Determine the [X, Y] coordinate at the center of the cell enclosing the given text.  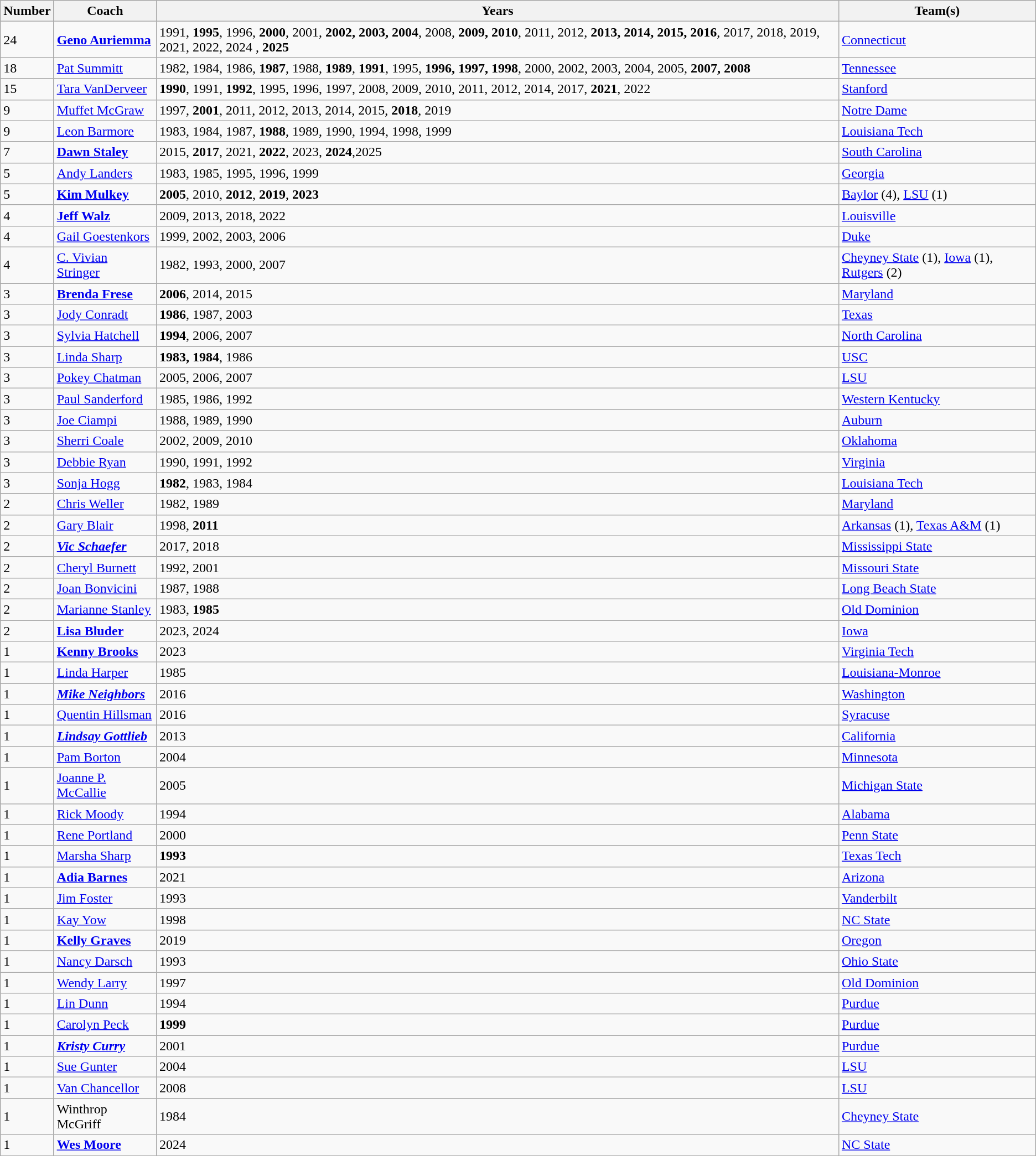
Auburn [937, 420]
1985, 1986, 1992 [498, 399]
Pam Borton [105, 757]
Lin Dunn [105, 1004]
1988, 1989, 1990 [498, 420]
Carolyn Peck [105, 1025]
Cheyney State (1), Iowa (1), Rutgers (2) [937, 265]
2019 [498, 940]
Quentin Hillsman [105, 715]
Connecticut [937, 40]
Linda Harper [105, 673]
Sonja Hogg [105, 483]
Ohio State [937, 961]
Rene Portland [105, 835]
Cheyney State [937, 1117]
Virginia [937, 462]
1986, 1987, 2003 [498, 315]
North Carolina [937, 336]
18 [27, 68]
Pat Summitt [105, 68]
Duke [937, 236]
Nancy Darsch [105, 961]
1982, 1989 [498, 504]
1985 [498, 673]
California [937, 736]
2023, 2024 [498, 630]
Michigan State [937, 786]
Chris Weller [105, 504]
Muffet McGraw [105, 110]
Joe Ciampi [105, 420]
2024 [498, 1145]
Syracuse [937, 715]
1998, 2011 [498, 525]
Lisa Bluder [105, 630]
Geno Auriemma [105, 40]
Louisiana-Monroe [937, 673]
Jeff Walz [105, 215]
Minnesota [937, 757]
Sherri Coale [105, 441]
1994, 2006, 2007 [498, 336]
Iowa [937, 630]
1998 [498, 919]
2013 [498, 736]
1991, 1995, 1996, 2000, 2001, 2002, 2003, 2004, 2008, 2009, 2010, 2011, 2012, 2013, 2014, 2015, 2016, 2017, 2018, 2019, 2021, 2022, 2024 , 2025 [498, 40]
Pokey Chatman [105, 378]
1999, 2002, 2003, 2006 [498, 236]
Western Kentucky [937, 399]
2005 [498, 786]
1990, 1991, 1992, 1995, 1996, 1997, 2008, 2009, 2010, 2011, 2012, 2014, 2017, 2021, 2022 [498, 89]
2015, 2017, 2021, 2022, 2023, 2024,2025 [498, 152]
1984 [498, 1117]
Tennessee [937, 68]
1983, 1984, 1987, 1988, 1989, 1990, 1994, 1998, 1999 [498, 131]
2001 [498, 1046]
Adia Barnes [105, 877]
2002, 2009, 2010 [498, 441]
Rick Moody [105, 814]
1997, 2001, 2011, 2012, 2013, 2014, 2015, 2018, 2019 [498, 110]
Missouri State [937, 567]
2023 [498, 652]
Gary Blair [105, 525]
Brenda Frese [105, 294]
USC [937, 357]
Sue Gunter [105, 1067]
2005, 2010, 2012, 2019, 2023 [498, 194]
Long Beach State [937, 588]
Winthrop McGriff [105, 1117]
1992, 2001 [498, 567]
2005, 2006, 2007 [498, 378]
1983, 1985 [498, 609]
Penn State [937, 835]
1982, 1983, 1984 [498, 483]
Arizona [937, 877]
Gail Goestenkors [105, 236]
Tara VanDerveer [105, 89]
Andy Landers [105, 173]
Jody Conradt [105, 315]
1983, 1985, 1995, 1996, 1999 [498, 173]
Cheryl Burnett [105, 567]
Oregon [937, 940]
Oklahoma [937, 441]
24 [27, 40]
Virginia Tech [937, 652]
Marsha Sharp [105, 856]
Kristy Curry [105, 1046]
Wendy Larry [105, 982]
1982, 1984, 1986, 1987, 1988, 1989, 1991, 1995, 1996, 1997, 1998, 2000, 2002, 2003, 2004, 2005, 2007, 2008 [498, 68]
Team(s) [937, 11]
1987, 1988 [498, 588]
Vanderbilt [937, 898]
Washington [937, 694]
Joan Bonvicini [105, 588]
Alabama [937, 814]
2006, 2014, 2015 [498, 294]
Years [498, 11]
Kelly Graves [105, 940]
South Carolina [937, 152]
Baylor (4), LSU (1) [937, 194]
1990, 1991, 1992 [498, 462]
Mississippi State [937, 546]
Wes Moore [105, 1145]
Notre Dame [937, 110]
1983, 1984, 1986 [498, 357]
7 [27, 152]
2008 [498, 1088]
2009, 2013, 2018, 2022 [498, 215]
1997 [498, 982]
Van Chancellor [105, 1088]
Arkansas (1), Texas A&M (1) [937, 525]
Stanford [937, 89]
1982, 1993, 2000, 2007 [498, 265]
Louisville [937, 215]
Debbie Ryan [105, 462]
Number [27, 11]
Kay Yow [105, 919]
2017, 2018 [498, 546]
Linda Sharp [105, 357]
Dawn Staley [105, 152]
Jim Foster [105, 898]
Texas Tech [937, 856]
Vic Schaefer [105, 546]
Marianne Stanley [105, 609]
Mike Neighbors [105, 694]
2021 [498, 877]
Joanne P. McCallie [105, 786]
Kim Mulkey [105, 194]
1999 [498, 1025]
C. Vivian Stringer [105, 265]
15 [27, 89]
Paul Sanderford [105, 399]
2000 [498, 835]
Leon Barmore [105, 131]
Kenny Brooks [105, 652]
Lindsay Gottlieb [105, 736]
Georgia [937, 173]
Coach [105, 11]
Sylvia Hatchell [105, 336]
Texas [937, 315]
